Identify which cell holds the provided text, then report its [X, Y] central coordinate. 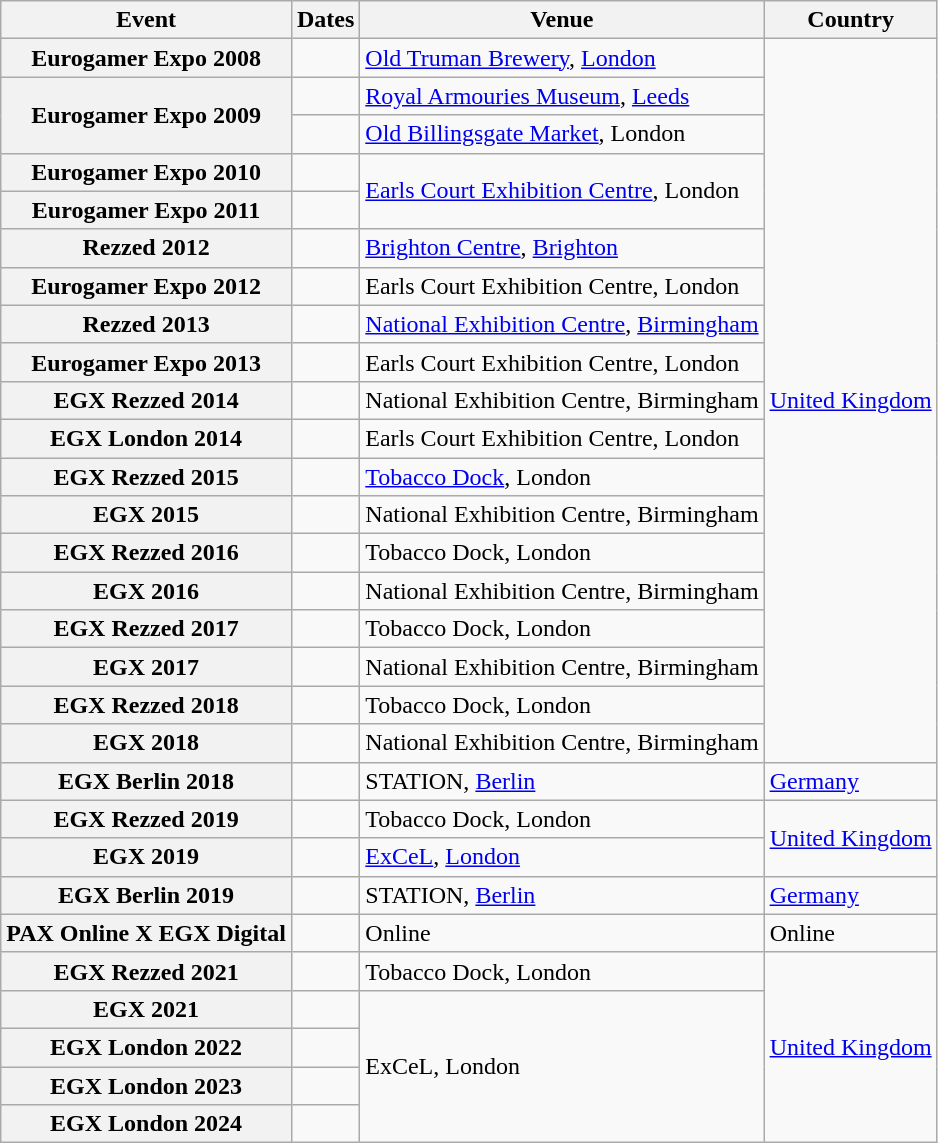
EGX Rezzed 2016 [146, 553]
Rezzed 2012 [146, 248]
EGX 2017 [146, 667]
Eurogamer Expo 2013 [146, 362]
EGX London 2014 [146, 438]
Royal Armouries Museum, Leeds [562, 96]
EGX London 2023 [146, 1085]
Event [146, 20]
Old Truman Brewery, London [562, 58]
EGX Rezzed 2021 [146, 971]
Country [850, 20]
Eurogamer Expo 2011 [146, 210]
Rezzed 2013 [146, 324]
Brighton Centre, Brighton [562, 248]
Venue [562, 20]
Eurogamer Expo 2009 [146, 115]
EGX London 2022 [146, 1047]
EGX 2018 [146, 743]
EGX Rezzed 2018 [146, 705]
EGX Berlin 2019 [146, 895]
EGX 2021 [146, 1009]
EGX Rezzed 2014 [146, 400]
EGX London 2024 [146, 1124]
EGX Rezzed 2019 [146, 819]
EGX Rezzed 2015 [146, 477]
EGX 2016 [146, 591]
EGX 2019 [146, 857]
PAX Online X EGX Digital [146, 933]
EGX Rezzed 2017 [146, 629]
Eurogamer Expo 2012 [146, 286]
Eurogamer Expo 2010 [146, 172]
EGX Berlin 2018 [146, 781]
Eurogamer Expo 2008 [146, 58]
Old Billingsgate Market, London [562, 134]
Dates [325, 20]
EGX 2015 [146, 515]
